Return [x, y] of the center of cell containing provided text 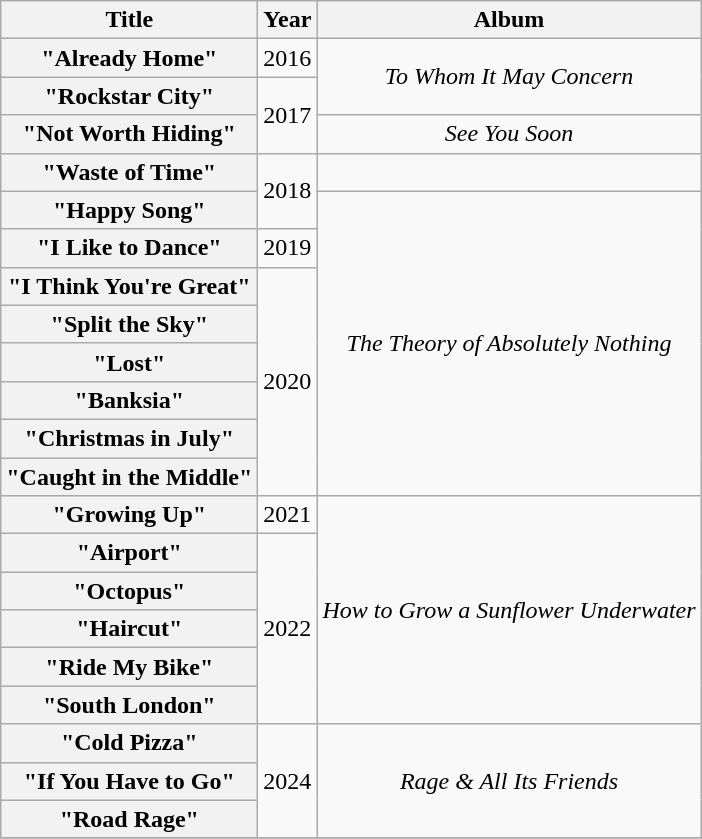
2018 [288, 191]
"Growing Up" [130, 515]
How to Grow a Sunflower Underwater [509, 610]
"I Like to Dance" [130, 248]
"Happy Song" [130, 210]
"Rockstar City" [130, 96]
"Lost" [130, 362]
See You Soon [509, 134]
"Cold Pizza" [130, 743]
2022 [288, 629]
"South London" [130, 705]
Album [509, 20]
The Theory of Absolutely Nothing [509, 343]
"I Think You're Great" [130, 286]
2020 [288, 381]
2021 [288, 515]
"Split the Sky" [130, 324]
2017 [288, 115]
"Airport" [130, 553]
Year [288, 20]
"Road Rage" [130, 819]
Rage & All Its Friends [509, 781]
"Ride My Bike" [130, 667]
"Haircut" [130, 629]
2019 [288, 248]
"If You Have to Go" [130, 781]
2016 [288, 58]
"Banksia" [130, 400]
"Caught in the Middle" [130, 477]
"Waste of Time" [130, 172]
"Octopus" [130, 591]
"Christmas in July" [130, 438]
2024 [288, 781]
To Whom It May Concern [509, 77]
Title [130, 20]
"Not Worth Hiding" [130, 134]
"Already Home" [130, 58]
